Identify which cell holds the provided text, then report its (X, Y) central coordinate. 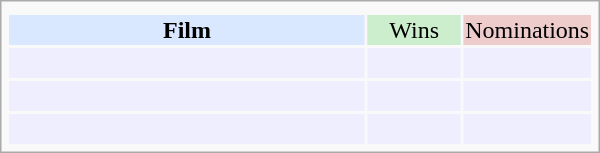
Nominations (528, 30)
Film (186, 30)
Wins (414, 30)
